Return the [x, y] coordinate for the center point of the cell that contains the specified text.  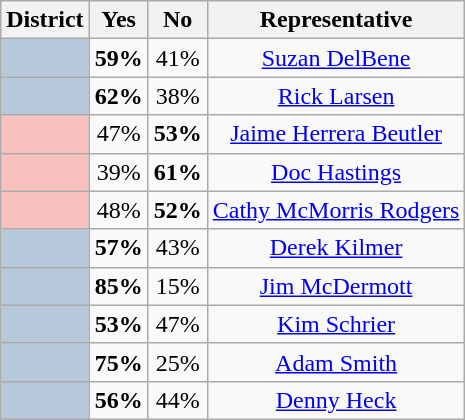
Doc Hastings [336, 172]
No [178, 20]
Adam Smith [336, 362]
Kim Schrier [336, 324]
38% [178, 96]
56% [118, 400]
39% [118, 172]
44% [178, 400]
Denny Heck [336, 400]
15% [178, 286]
43% [178, 248]
Representative [336, 20]
52% [178, 210]
75% [118, 362]
62% [118, 96]
District [45, 20]
57% [118, 248]
48% [118, 210]
Yes [118, 20]
Cathy McMorris Rodgers [336, 210]
41% [178, 58]
Jim McDermott [336, 286]
61% [178, 172]
Suzan DelBene [336, 58]
25% [178, 362]
59% [118, 58]
Jaime Herrera Beutler [336, 134]
Derek Kilmer [336, 248]
Rick Larsen [336, 96]
85% [118, 286]
